Locate the cell with the specified text and output its [x, y] center coordinate. 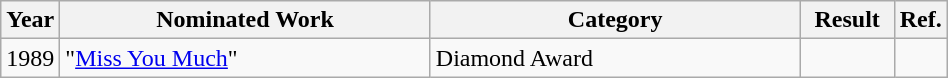
Nominated Work [245, 20]
1989 [30, 58]
Year [30, 20]
"Miss You Much" [245, 58]
Diamond Award [615, 58]
Result [847, 20]
Category [615, 20]
Ref. [920, 20]
